Scan for the cell matching the given text and deliver its (x, y) coordinate at center. 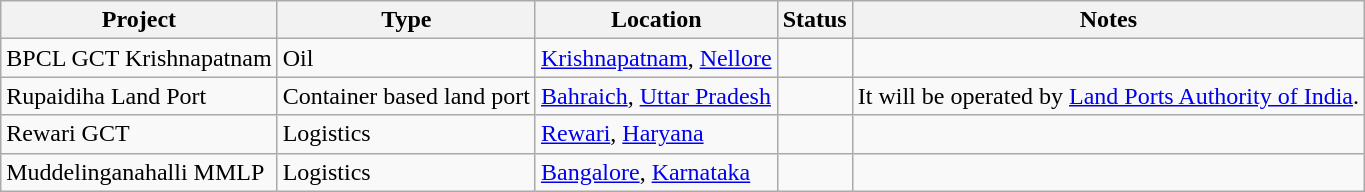
It will be operated by Land Ports Authority of India. (1108, 96)
Bangalore, Karnataka (656, 172)
Krishnapatnam, Nellore (656, 58)
Location (656, 20)
Bahraich, Uttar Pradesh (656, 96)
Status (814, 20)
Notes (1108, 20)
Rupaidiha Land Port (139, 96)
Type (406, 20)
Rewari GCT (139, 134)
Project (139, 20)
Oil (406, 58)
Muddelinganahalli MMLP (139, 172)
Rewari, Haryana (656, 134)
BPCL GCT Krishnapatnam (139, 58)
Container based land port (406, 96)
